Extract the [x, y] coordinate from the center of the cell holding the provided text.  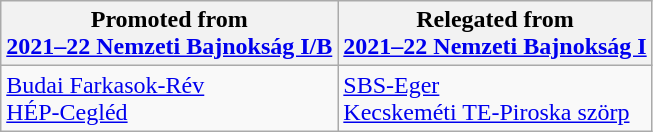
Relegated from2021–22 Nemzeti Bajnokság I [495, 34]
Promoted from2021–22 Nemzeti Bajnokság I/B [170, 34]
Budai Farkasok-RévHÉP-Cegléd [170, 98]
SBS-EgerKecskeméti TE-Piroska szörp [495, 98]
